Provide the [x, y] coordinate of the cell's center where the given text is located.  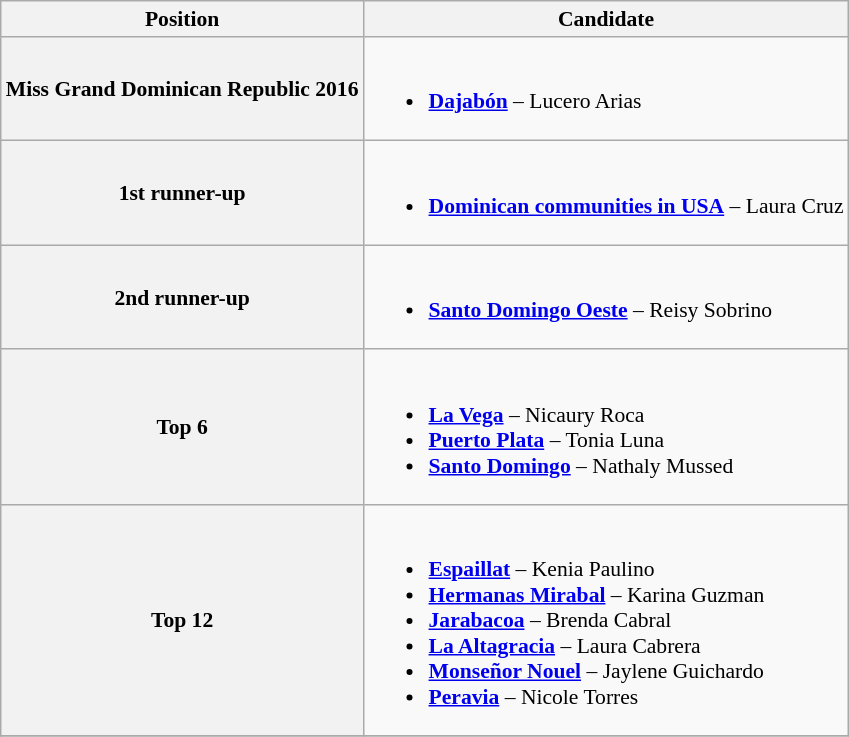
Dajabón – Lucero Arias [606, 89]
Miss Grand Dominican Republic 2016 [182, 89]
Candidate [606, 19]
Top 6 [182, 428]
Position [182, 19]
Dominican communities in USA – Laura Cruz [606, 193]
La Vega – Nicaury RocaPuerto Plata – Tonia LunaSanto Domingo – Nathaly Mussed [606, 428]
1st runner-up [182, 193]
Santo Domingo Oeste – Reisy Sobrino [606, 297]
Top 12 [182, 621]
2nd runner-up [182, 297]
